Capture the cell that displays the provided text and extract its (X, Y) central coordinate. 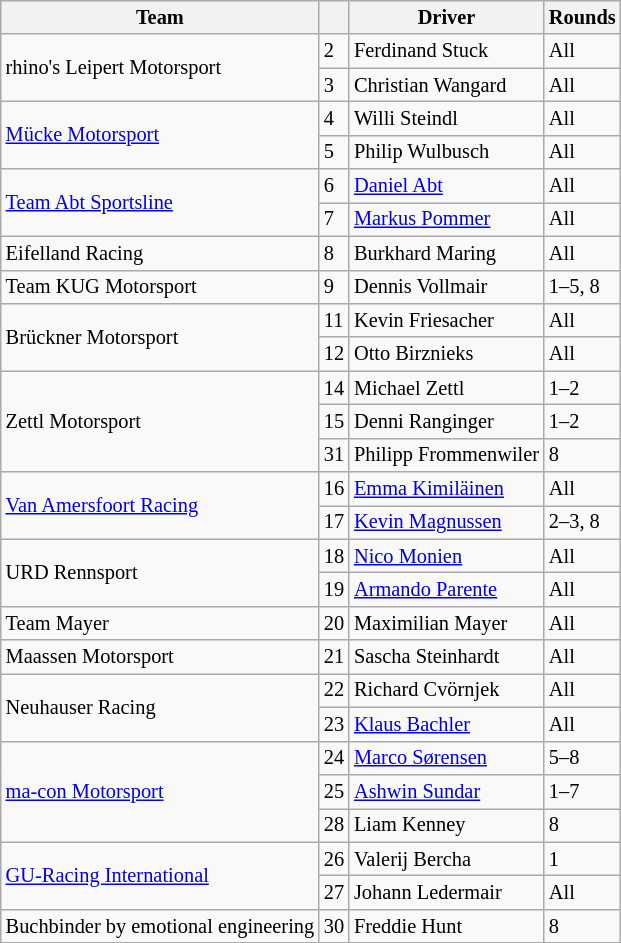
15 (334, 421)
3 (334, 85)
ma-con Motorsport (160, 792)
Team Abt Sportsline (160, 202)
Sascha Steinhardt (446, 657)
Team Mayer (160, 623)
11 (334, 320)
22 (334, 690)
rhino's Leipert Motorsport (160, 68)
26 (334, 859)
Dennis Vollmair (446, 287)
25 (334, 791)
Johann Ledermair (446, 892)
4 (334, 118)
Freddie Hunt (446, 926)
7 (334, 219)
24 (334, 758)
12 (334, 354)
31 (334, 455)
Klaus Bachler (446, 724)
16 (334, 489)
Ashwin Sundar (446, 791)
1–7 (582, 791)
5 (334, 152)
Eifelland Racing (160, 253)
Burkhard Maring (446, 253)
20 (334, 623)
1 (582, 859)
Liam Kenney (446, 825)
2 (334, 51)
Driver (446, 17)
Team KUG Motorsport (160, 287)
30 (334, 926)
18 (334, 556)
Daniel Abt (446, 186)
19 (334, 589)
Philip Wulbusch (446, 152)
Christian Wangard (446, 85)
Armando Parente (446, 589)
Maassen Motorsport (160, 657)
2–3, 8 (582, 522)
Zettl Motorsport (160, 422)
5–8 (582, 758)
Maximilian Mayer (446, 623)
23 (334, 724)
GU-Racing International (160, 876)
9 (334, 287)
21 (334, 657)
Neuhauser Racing (160, 706)
Rounds (582, 17)
1–5, 8 (582, 287)
Otto Birznieks (446, 354)
Markus Pommer (446, 219)
Kevin Magnussen (446, 522)
Kevin Friesacher (446, 320)
14 (334, 388)
Michael Zettl (446, 388)
Willi Steindl (446, 118)
27 (334, 892)
Van Amersfoort Racing (160, 506)
Ferdinand Stuck (446, 51)
Brückner Motorsport (160, 336)
URD Rennsport (160, 572)
Valerij Bercha (446, 859)
Emma Kimiläinen (446, 489)
17 (334, 522)
28 (334, 825)
6 (334, 186)
Denni Ranginger (446, 421)
Mücke Motorsport (160, 134)
Buchbinder by emotional engineering (160, 926)
Nico Monien (446, 556)
Philipp Frommenwiler (446, 455)
Richard Cvörnjek (446, 690)
Marco Sørensen (446, 758)
Team (160, 17)
